For the text-containing cell, return its midpoint in [X, Y] coordinate format. 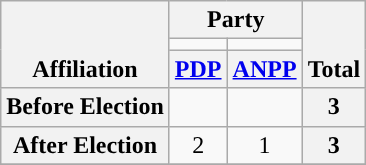
Party [236, 20]
Total [334, 44]
PDP [198, 69]
2 [198, 145]
After Election [86, 145]
1 [264, 145]
Affiliation [86, 44]
ANPP [264, 69]
Before Election [86, 107]
